Search for the cell housing the specified text and yield its [X, Y] center coordinate. 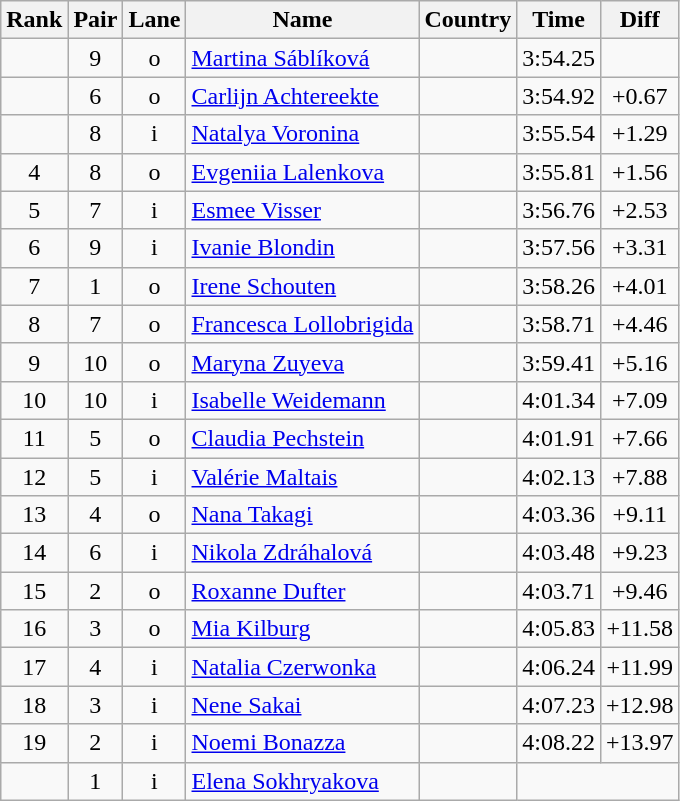
Maryna Zuyeva [302, 362]
+9.23 [640, 553]
3:56.76 [559, 210]
4:01.34 [559, 400]
+1.29 [640, 134]
Natalia Czerwonka [302, 667]
+13.97 [640, 743]
Valérie Maltais [302, 477]
Esmee Visser [302, 210]
19 [34, 743]
+4.46 [640, 324]
15 [34, 591]
Francesca Lollobrigida [302, 324]
Pair [96, 20]
+2.53 [640, 210]
Ivanie Blondin [302, 248]
4:03.71 [559, 591]
3:59.41 [559, 362]
+0.67 [640, 96]
Natalya Voronina [302, 134]
Martina Sáblíková [302, 58]
Rank [34, 20]
3:54.92 [559, 96]
Nana Takagi [302, 515]
Carlijn Achtereekte [302, 96]
Noemi Bonazza [302, 743]
4:03.36 [559, 515]
3:58.26 [559, 286]
3:55.81 [559, 172]
+12.98 [640, 705]
+9.46 [640, 591]
16 [34, 629]
Lane [154, 20]
Nene Sakai [302, 705]
Elena Sokhryakova [302, 781]
12 [34, 477]
13 [34, 515]
Roxanne Dufter [302, 591]
18 [34, 705]
+3.31 [640, 248]
Irene Schouten [302, 286]
Isabelle Weidemann [302, 400]
3:55.54 [559, 134]
+11.58 [640, 629]
4:06.24 [559, 667]
4:03.48 [559, 553]
+11.99 [640, 667]
4:02.13 [559, 477]
+9.11 [640, 515]
Time [559, 20]
Claudia Pechstein [302, 438]
Nikola Zdráhalová [302, 553]
Mia Kilburg [302, 629]
17 [34, 667]
Name [302, 20]
4:08.22 [559, 743]
+1.56 [640, 172]
+7.09 [640, 400]
Diff [640, 20]
11 [34, 438]
Country [468, 20]
4:01.91 [559, 438]
3:58.71 [559, 324]
14 [34, 553]
+5.16 [640, 362]
4:07.23 [559, 705]
+7.66 [640, 438]
+4.01 [640, 286]
3:54.25 [559, 58]
Evgeniia Lalenkova [302, 172]
3:57.56 [559, 248]
4:05.83 [559, 629]
+7.88 [640, 477]
